Scan for the cell matching the given text and deliver its (X, Y) coordinate at center. 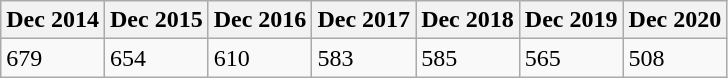
654 (156, 58)
583 (364, 58)
508 (675, 58)
565 (571, 58)
585 (468, 58)
Dec 2018 (468, 20)
Dec 2016 (260, 20)
679 (53, 58)
Dec 2017 (364, 20)
Dec 2014 (53, 20)
Dec 2015 (156, 20)
Dec 2020 (675, 20)
610 (260, 58)
Dec 2019 (571, 20)
